Determine the (X, Y) coordinate at the center of the cell enclosing the given text.  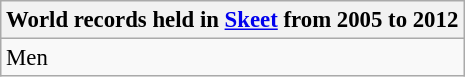
World records held in Skeet from 2005 to 2012 (232, 20)
Men (232, 58)
